Detect which cell encompasses the target text, then output its [X, Y] center coordinate. 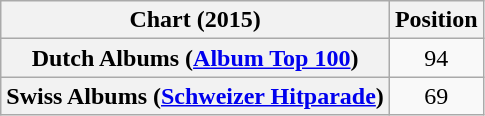
Chart (2015) [196, 20]
Position [436, 20]
Swiss Albums (Schweizer Hitparade) [196, 96]
69 [436, 96]
Dutch Albums (Album Top 100) [196, 58]
94 [436, 58]
